Capture the cell that displays the provided text and extract its (X, Y) central coordinate. 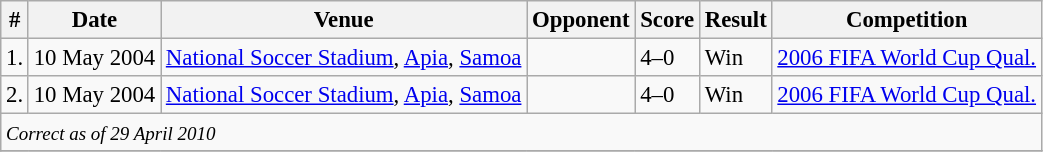
1. (15, 58)
# (15, 20)
Competition (906, 20)
2. (15, 95)
Date (94, 20)
Correct as of 29 April 2010 (522, 133)
Venue (344, 20)
Result (736, 20)
Score (668, 20)
Opponent (581, 20)
